Pinpoint the cell where the given text exists, returning its (x, y) midpoint coordinate. 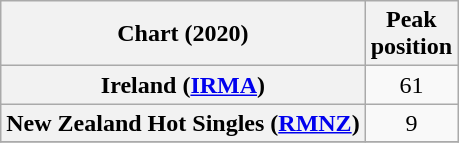
Chart (2020) (183, 34)
Peakposition (411, 34)
Ireland (IRMA) (183, 85)
9 (411, 123)
New Zealand Hot Singles (RMNZ) (183, 123)
61 (411, 85)
